Return [x, y] of the center of cell containing provided text 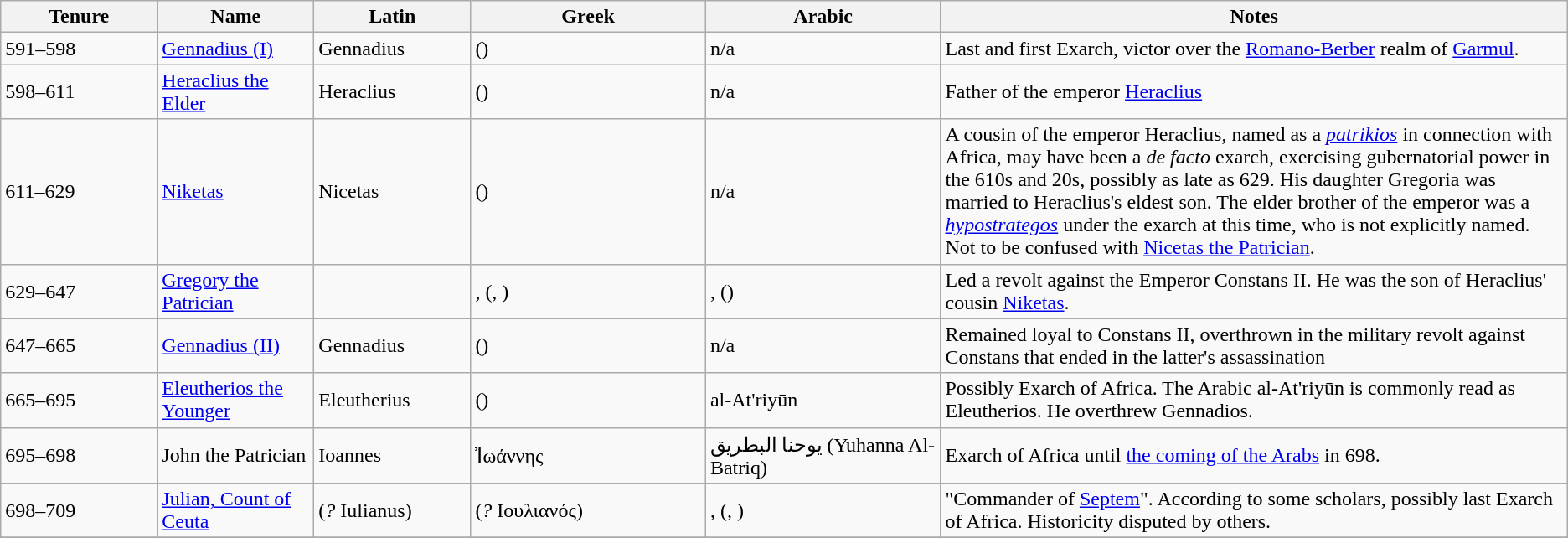
(? Iουλιανός) [588, 511]
611–629 [79, 191]
Ioannes [392, 456]
Nicetas [392, 191]
Gregory the Patrician [236, 292]
695–698 [79, 456]
Father of the emperor Heraclius [1254, 92]
Exarch of Africa until the coming of the Arabs in 698. [1254, 456]
598–611 [79, 92]
Eleutherius [392, 401]
Remained loyal to Constans II, overthrown in the military revolt against Constans that ended in the latter's assassination [1254, 345]
Notes [1254, 17]
665–695 [79, 401]
(? Iulianus) [392, 511]
698–709 [79, 511]
Name [236, 17]
Possibly Exarch of Africa. The Arabic al-At'riyūn is commonly read as Eleutherios. He overthrew Gennadios. [1254, 401]
, () [823, 292]
591–598 [79, 49]
al-At'riyūn [823, 401]
Eleutherios the Younger [236, 401]
647–665 [79, 345]
Latin [392, 17]
Julian, Count of Ceuta [236, 511]
629–647 [79, 292]
Heraclius the Elder [236, 92]
Niketas [236, 191]
Gennadius (II) [236, 345]
Led a revolt against the Emperor Constans II. He was the son of Heraclius' cousin Niketas. [1254, 292]
John the Patrician [236, 456]
Heraclius [392, 92]
Gennadius (I) [236, 49]
Greek [588, 17]
Ἰωάννης [588, 456]
Tenure [79, 17]
Arabic [823, 17]
"Commander of Septem". According to some scholars, possibly last Exarch of Africa. Historicity disputed by others. [1254, 511]
Last and first Exarch, victor over the Romano-Berber realm of Garmul. [1254, 49]
يوحنا البطريق (Yuhanna Al-Batriq) [823, 456]
